Output the (X, Y) coordinate of the center of the cell containing the given text.  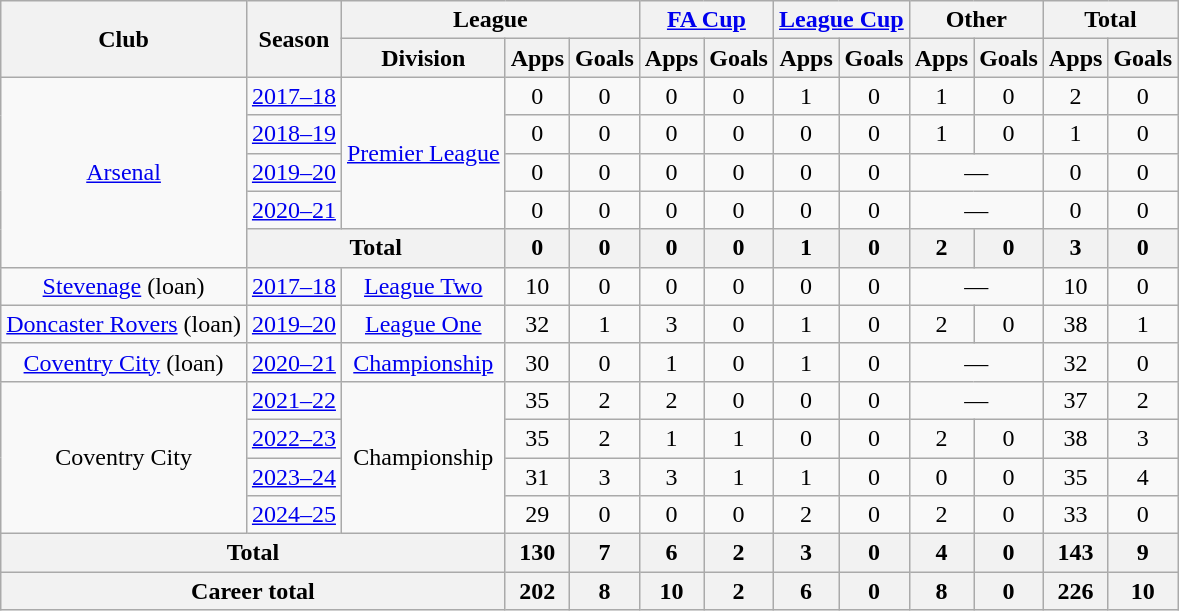
Coventry City (loan) (124, 362)
Doncaster Rovers (loan) (124, 324)
Division (423, 58)
FA Cup (706, 20)
Club (124, 39)
7 (605, 553)
30 (537, 362)
2023–24 (294, 477)
Season (294, 39)
29 (537, 515)
2021–22 (294, 400)
33 (1075, 515)
143 (1075, 553)
Other (976, 20)
2022–23 (294, 438)
31 (537, 477)
League (490, 20)
202 (537, 591)
2024–25 (294, 515)
130 (537, 553)
League One (423, 324)
226 (1075, 591)
Career total (253, 591)
Coventry City (124, 457)
League Two (423, 286)
Arsenal (124, 172)
League Cup (841, 20)
9 (1143, 553)
2018–19 (294, 134)
Stevenage (loan) (124, 286)
37 (1075, 400)
Premier League (423, 153)
